Find where the given text appears and provide that cell's center as [X, Y] coordinate. 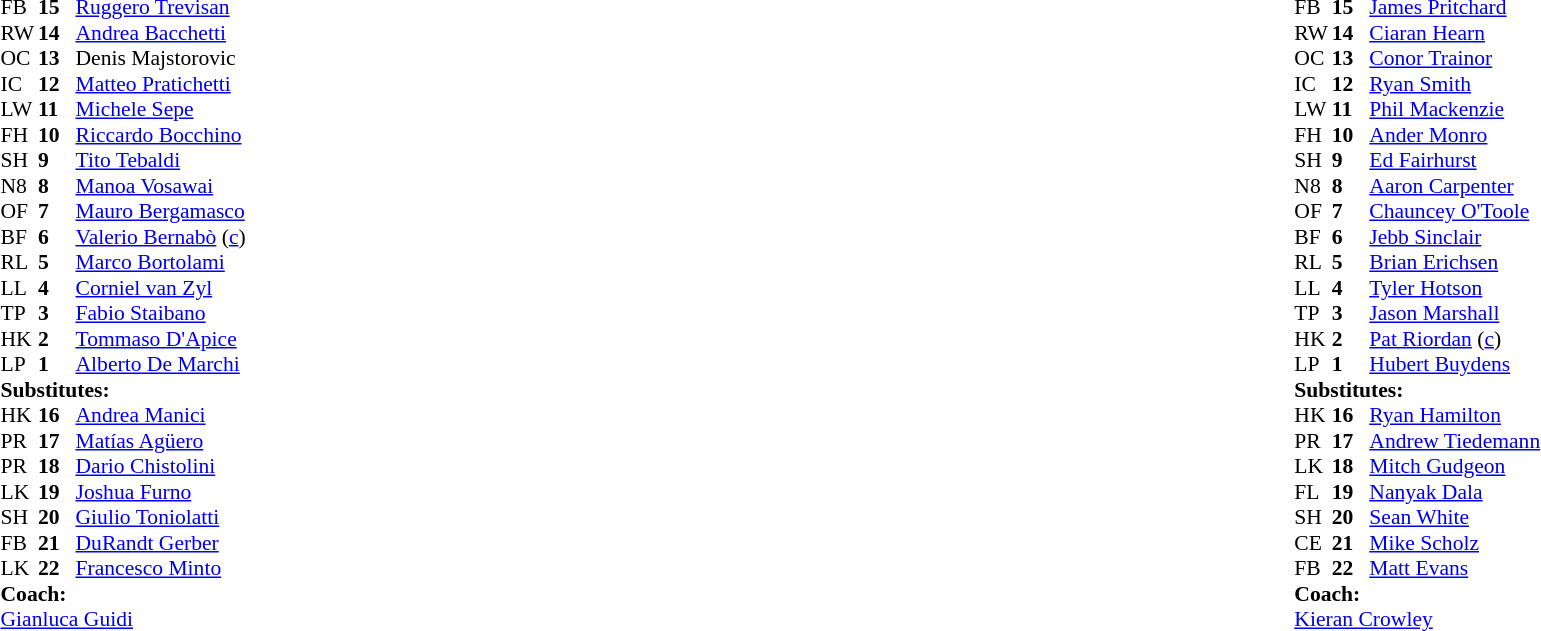
Hubert Buydens [1454, 365]
Ryan Hamilton [1454, 415]
Jason Marshall [1454, 313]
Andrea Manici [161, 415]
Michele Sepe [161, 109]
Ciaran Hearn [1454, 33]
Denis Majstorovic [161, 59]
FL [1313, 492]
Tyler Hotson [1454, 288]
Mitch Gudgeon [1454, 467]
Ander Monro [1454, 135]
Tommaso D'Apice [161, 339]
Chauncey O'Toole [1454, 211]
Tito Tebaldi [161, 161]
Andrea Bacchetti [161, 33]
Alberto De Marchi [161, 365]
DuRandt Gerber [161, 543]
Brian Erichsen [1454, 263]
Manoa Vosawai [161, 186]
Phil Mackenzie [1454, 109]
Sean White [1454, 517]
Joshua Furno [161, 492]
Aaron Carpenter [1454, 186]
Mauro Bergamasco [161, 211]
Francesco Minto [161, 569]
Jebb Sinclair [1454, 237]
Andrew Tiedemann [1454, 441]
CE [1313, 543]
Marco Bortolami [161, 263]
Giulio Toniolatti [161, 517]
Ed Fairhurst [1454, 161]
Riccardo Bocchino [161, 135]
Conor Trainor [1454, 59]
Mike Scholz [1454, 543]
Nanyak Dala [1454, 492]
Matt Evans [1454, 569]
Matteo Pratichetti [161, 84]
Matías Agüero [161, 441]
Fabio Staibano [161, 313]
Ryan Smith [1454, 84]
Valerio Bernabò (c) [161, 237]
Pat Riordan (c) [1454, 339]
Corniel van Zyl [161, 288]
Dario Chistolini [161, 467]
